Locate the cell with the specified text and output its (x, y) center coordinate. 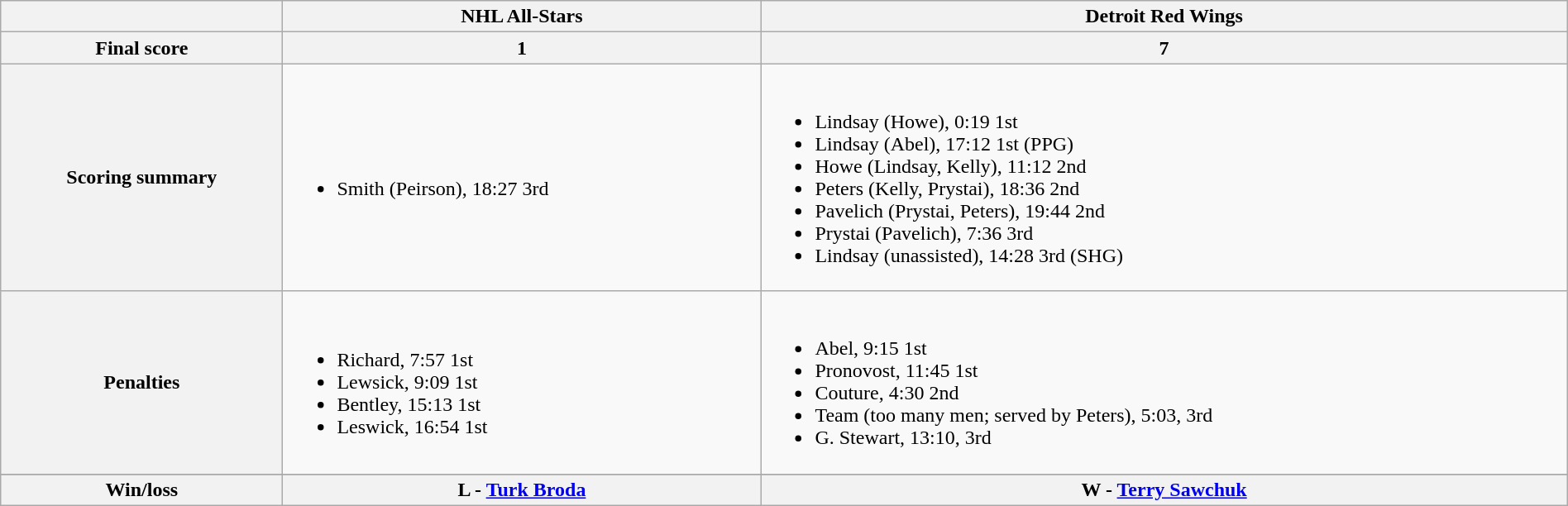
7 (1164, 48)
Abel, 9:15 1stPronovost, 11:45 1stCouture, 4:30 2ndTeam (too many men; served by Peters), 5:03, 3rdG. Stewart, 13:10, 3rd (1164, 382)
Richard, 7:57 1stLewsick, 9:09 1stBentley, 15:13 1stLeswick, 16:54 1st (522, 382)
Scoring summary (142, 177)
Smith (Peirson), 18:27 3rd (522, 177)
NHL All-Stars (522, 17)
W - Terry Sawchuk (1164, 489)
Final score (142, 48)
L - Turk Broda (522, 489)
Penalties (142, 382)
Win/loss (142, 489)
Detroit Red Wings (1164, 17)
1 (522, 48)
